Provide the [X, Y] coordinate of the cell's center where the given text is located.  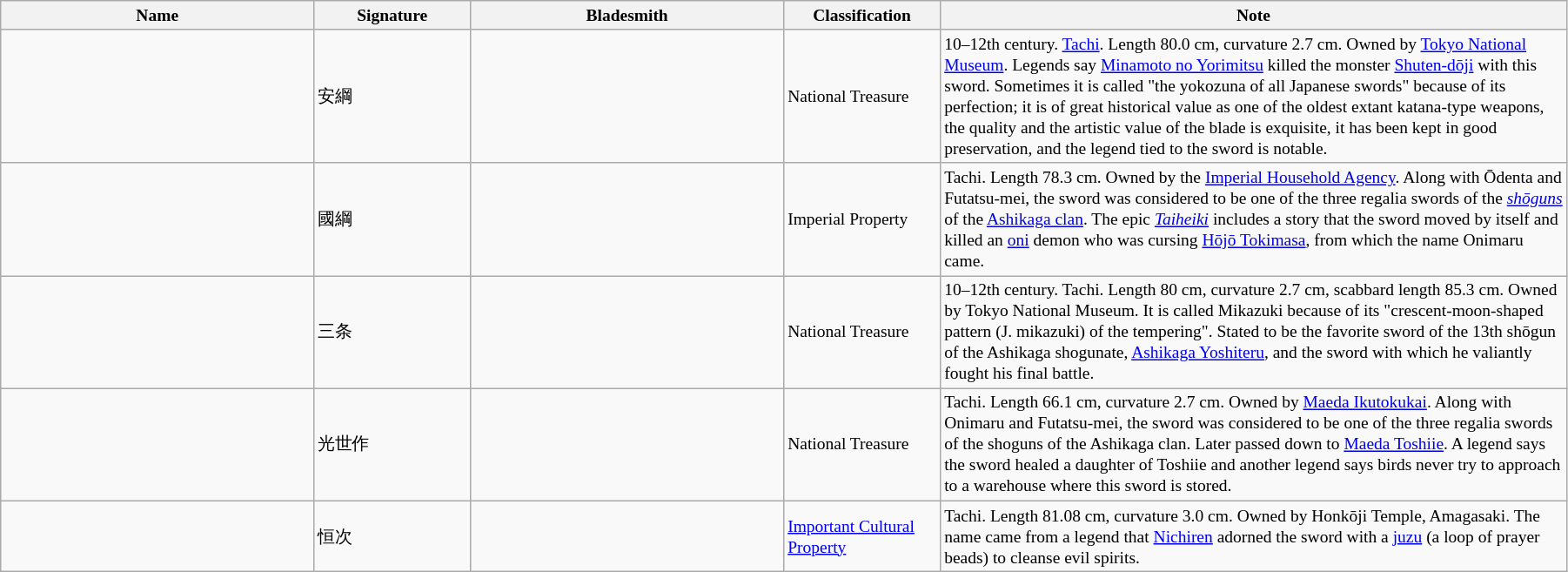
國綱 [392, 219]
Classification [862, 16]
Note [1254, 16]
Important Cultural Property [862, 536]
Bladesmith [627, 16]
三条 [392, 333]
Imperial Property [862, 219]
Name [157, 16]
恒次 [392, 536]
Signature [392, 16]
安綱 [392, 96]
光世作 [392, 444]
